Output the (X, Y) coordinate of the center of the cell containing the given text.  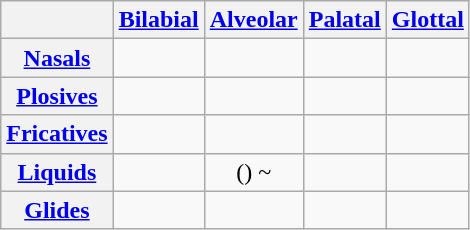
Alveolar (254, 20)
Glottal (428, 20)
Liquids (57, 172)
Nasals (57, 58)
Palatal (344, 20)
Plosives (57, 96)
() ~ (254, 172)
Bilabial (158, 20)
Glides (57, 210)
Fricatives (57, 134)
